Provide the [x, y] coordinate of the cell's center where the given text is located.  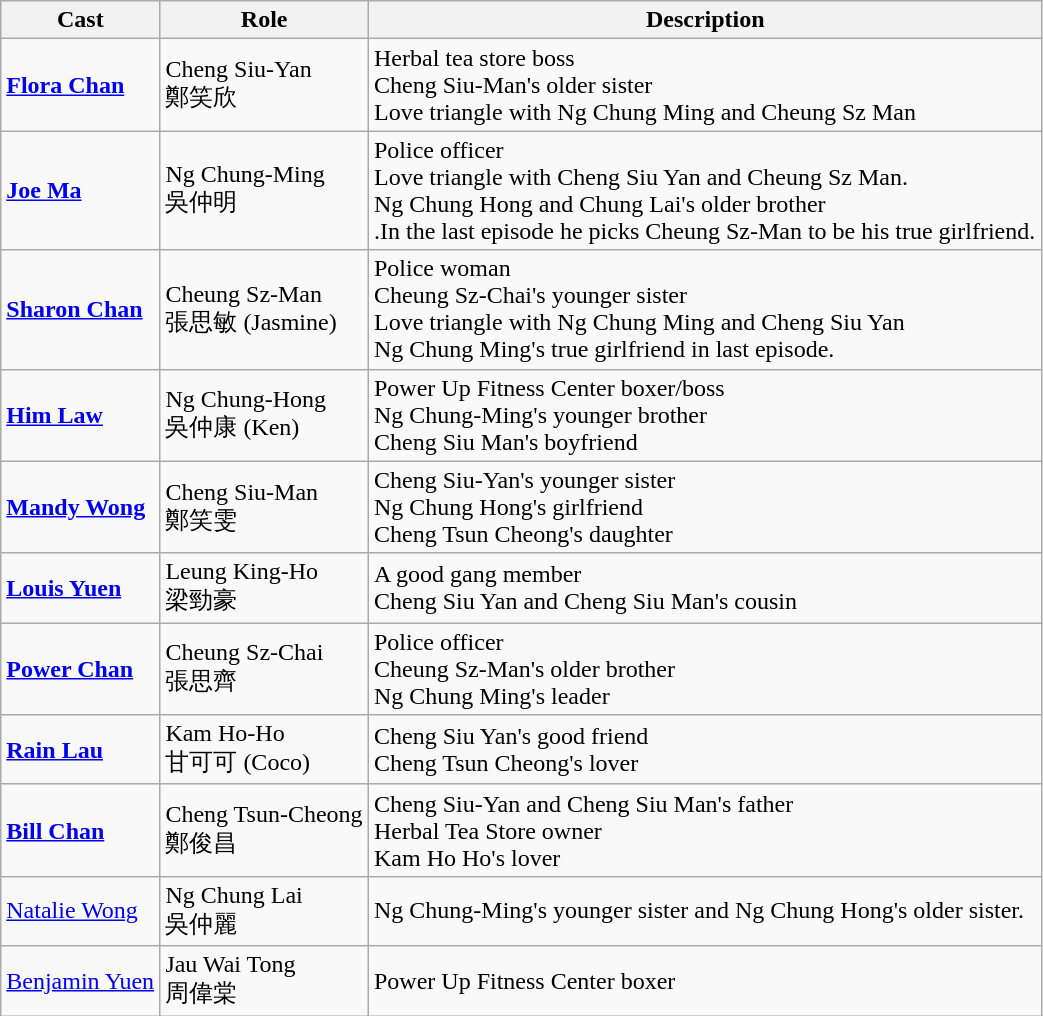
Ng Chung-Ming 吳仲明 [264, 190]
Power Up Fitness Center boxer/boss Ng Chung-Ming's younger brother Cheng Siu Man's boyfriend [705, 415]
Description [705, 20]
Ng Chung Lai 吳仲麗 [264, 911]
Power Chan [80, 669]
Police officer Cheung Sz-Man's older brother Ng Chung Ming's leader [705, 669]
Cast [80, 20]
Natalie Wong [80, 911]
Cheng Siu-Yan 鄭笑欣 [264, 85]
Sharon Chan [80, 310]
Rain Lau [80, 750]
Him Law [80, 415]
Cheng Siu-Yan and Cheng Siu Man's father Herbal Tea Store owner Kam Ho Ho's lover [705, 830]
Herbal tea store boss Cheng Siu-Man's older sister Love triangle with Ng Chung Ming and Cheung Sz Man [705, 85]
Cheng Tsun-Cheong 鄭俊昌 [264, 830]
Cheung Sz-Man 張思敏 (Jasmine) [264, 310]
Cheung Sz-Chai 張思齊 [264, 669]
Mandy Wong [80, 507]
Joe Ma [80, 190]
Jau Wai Tong 周偉棠 [264, 981]
Bill Chan [80, 830]
Cheng Siu-Man 鄭笑雯 [264, 507]
Louis Yuen [80, 588]
Role [264, 20]
Cheng Siu Yan's good friend Cheng Tsun Cheong's lover [705, 750]
Power Up Fitness Center boxer [705, 981]
Police woman Cheung Sz-Chai's younger sister Love triangle with Ng Chung Ming and Cheng Siu Yan Ng Chung Ming's true girlfriend in last episode. [705, 310]
A good gang member Cheng Siu Yan and Cheng Siu Man's cousin [705, 588]
Kam Ho-Ho 甘可可 (Coco) [264, 750]
Ng Chung-Ming's younger sister and Ng Chung Hong's older sister. [705, 911]
Benjamin Yuen [80, 981]
Leung King-Ho 梁勁豪 [264, 588]
Cheng Siu-Yan's younger sister Ng Chung Hong's girlfriend Cheng Tsun Cheong's daughter [705, 507]
Ng Chung-Hong 吳仲康 (Ken) [264, 415]
Flora Chan [80, 85]
